Return (x, y) of the center of cell containing provided text 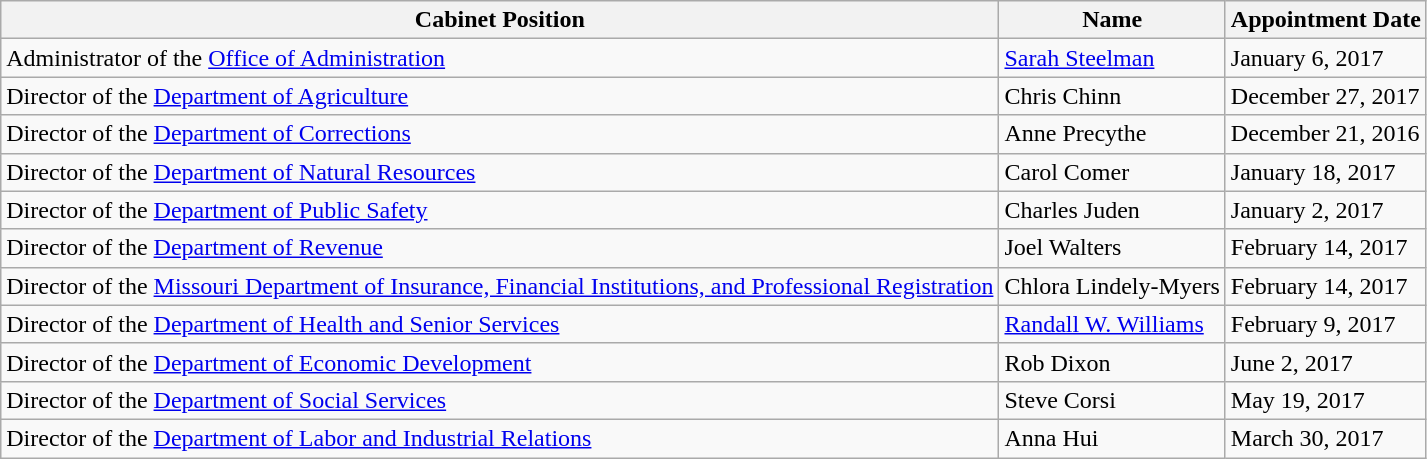
May 19, 2017 (1326, 400)
Sarah Steelman (1112, 58)
December 21, 2016 (1326, 134)
Director of the Department of Health and Senior Services (500, 324)
Anne Precythe (1112, 134)
Chlora Lindely-Myers (1112, 286)
Randall W. Williams (1112, 324)
January 6, 2017 (1326, 58)
Director of the Department of Natural Resources (500, 172)
Appointment Date (1326, 20)
Anna Hui (1112, 438)
Cabinet Position (500, 20)
Steve Corsi (1112, 400)
Charles Juden (1112, 210)
June 2, 2017 (1326, 362)
Director of the Department of Economic Development (500, 362)
Administrator of the Office of Administration (500, 58)
March 30, 2017 (1326, 438)
Carol Comer (1112, 172)
Director of the Department of Agriculture (500, 96)
Director of the Department of Labor and Industrial Relations (500, 438)
Rob Dixon (1112, 362)
Joel Walters (1112, 248)
January 18, 2017 (1326, 172)
Chris Chinn (1112, 96)
December 27, 2017 (1326, 96)
Director of the Department of Revenue (500, 248)
January 2, 2017 (1326, 210)
Director of the Department of Public Safety (500, 210)
Director of the Missouri Department of Insurance, Financial Institutions, and Professional Registration (500, 286)
February 9, 2017 (1326, 324)
Director of the Department of Corrections (500, 134)
Name (1112, 20)
Director of the Department of Social Services (500, 400)
